Capture the cell that displays the provided text and extract its [X, Y] central coordinate. 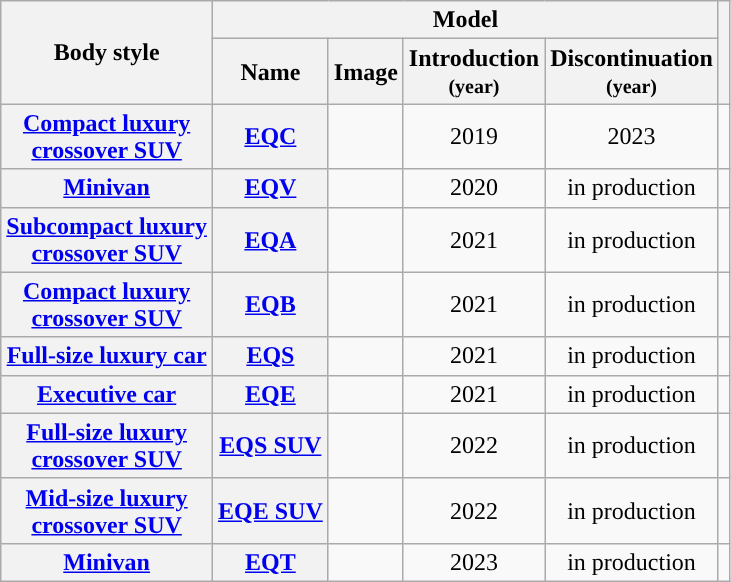
2019 [474, 136]
EQE SUV [271, 510]
2020 [474, 188]
EQE [271, 394]
EQA [271, 240]
Executive car [107, 394]
EQS SUV [271, 446]
Body style [107, 52]
Full-size luxury car [107, 356]
EQC [271, 136]
EQV [271, 188]
Full-size luxurycrossover SUV [107, 446]
Mid-size luxurycrossover SUV [107, 510]
Subcompact luxurycrossover SUV [107, 240]
EQB [271, 304]
Discontinuation(year) [632, 72]
Model [466, 20]
Name [271, 72]
EQT [271, 562]
Introduction(year) [474, 72]
Image [366, 72]
EQS [271, 356]
